Extract the [x, y] coordinate from the center of the cell holding the provided text.  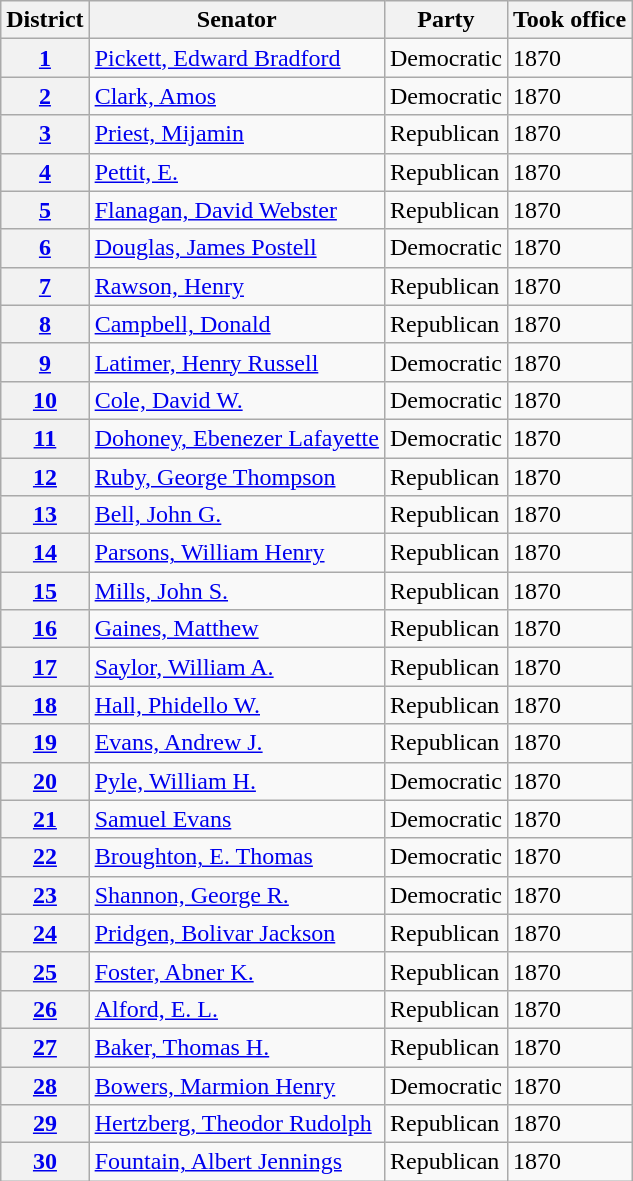
Hertzberg, Theodor Rudolph [236, 1124]
Latimer, Henry Russell [236, 362]
14 [45, 553]
8 [45, 324]
Broughton, E. Thomas [236, 857]
25 [45, 971]
19 [45, 743]
Pickett, Edward Bradford [236, 58]
Samuel Evans [236, 819]
Party [446, 20]
29 [45, 1124]
21 [45, 819]
Cole, David W. [236, 400]
Clark, Amos [236, 96]
24 [45, 933]
7 [45, 286]
16 [45, 629]
20 [45, 781]
Alford, E. L. [236, 1009]
3 [45, 134]
Saylor, William A. [236, 667]
11 [45, 438]
27 [45, 1047]
Rawson, Henry [236, 286]
Baker, Thomas H. [236, 1047]
12 [45, 477]
Campbell, Donald [236, 324]
Pridgen, Bolivar Jackson [236, 933]
Gaines, Matthew [236, 629]
Evans, Andrew J. [236, 743]
5 [45, 210]
26 [45, 1009]
Hall, Phidello W. [236, 705]
6 [45, 248]
18 [45, 705]
15 [45, 591]
30 [45, 1162]
23 [45, 895]
2 [45, 96]
9 [45, 362]
District [45, 20]
22 [45, 857]
Bell, John G. [236, 515]
4 [45, 172]
17 [45, 667]
Dohoney, Ebenezer Lafayette [236, 438]
Pyle, William H. [236, 781]
Fountain, Albert Jennings [236, 1162]
1 [45, 58]
Took office [569, 20]
Flanagan, David Webster [236, 210]
Mills, John S. [236, 591]
10 [45, 400]
Pettit, E. [236, 172]
Douglas, James Postell [236, 248]
Ruby, George Thompson [236, 477]
28 [45, 1085]
13 [45, 515]
Bowers, Marmion Henry [236, 1085]
Priest, Mijamin [236, 134]
Senator [236, 20]
Shannon, George R. [236, 895]
Parsons, William Henry [236, 553]
Foster, Abner K. [236, 971]
